Extract the [x, y] coordinate from the center of the cell holding the provided text.  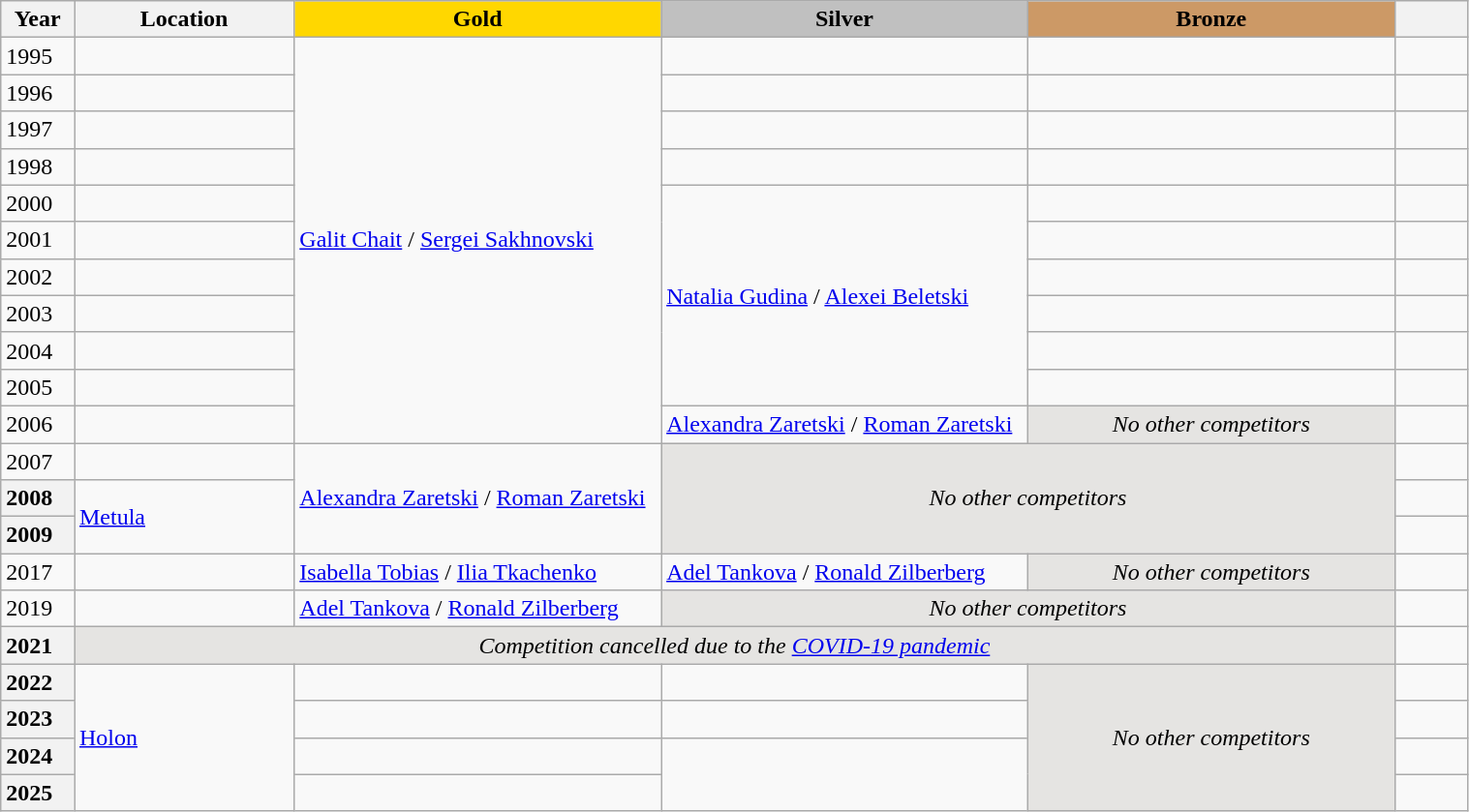
2022 [38, 682]
1997 [38, 130]
1995 [38, 56]
Location [184, 19]
1996 [38, 93]
2006 [38, 424]
2021 [38, 646]
2019 [38, 609]
Gold [478, 19]
1998 [38, 166]
2025 [38, 793]
2003 [38, 314]
2002 [38, 277]
2009 [38, 535]
Galit Chait / Sergei Sakhnovski [478, 240]
Isabella Tobias / Ilia Tkachenko [478, 572]
2017 [38, 572]
2001 [38, 240]
Metula [184, 517]
Competition cancelled due to the COVID-19 pandemic [734, 646]
2004 [38, 350]
2023 [38, 719]
Bronze [1210, 19]
2007 [38, 462]
2024 [38, 756]
Year [38, 19]
2000 [38, 203]
2008 [38, 498]
Holon [184, 737]
Silver [844, 19]
2005 [38, 387]
Natalia Gudina / Alexei Beletski [844, 295]
